Provide the (x, y) coordinate of the cell's center where the given text is located.  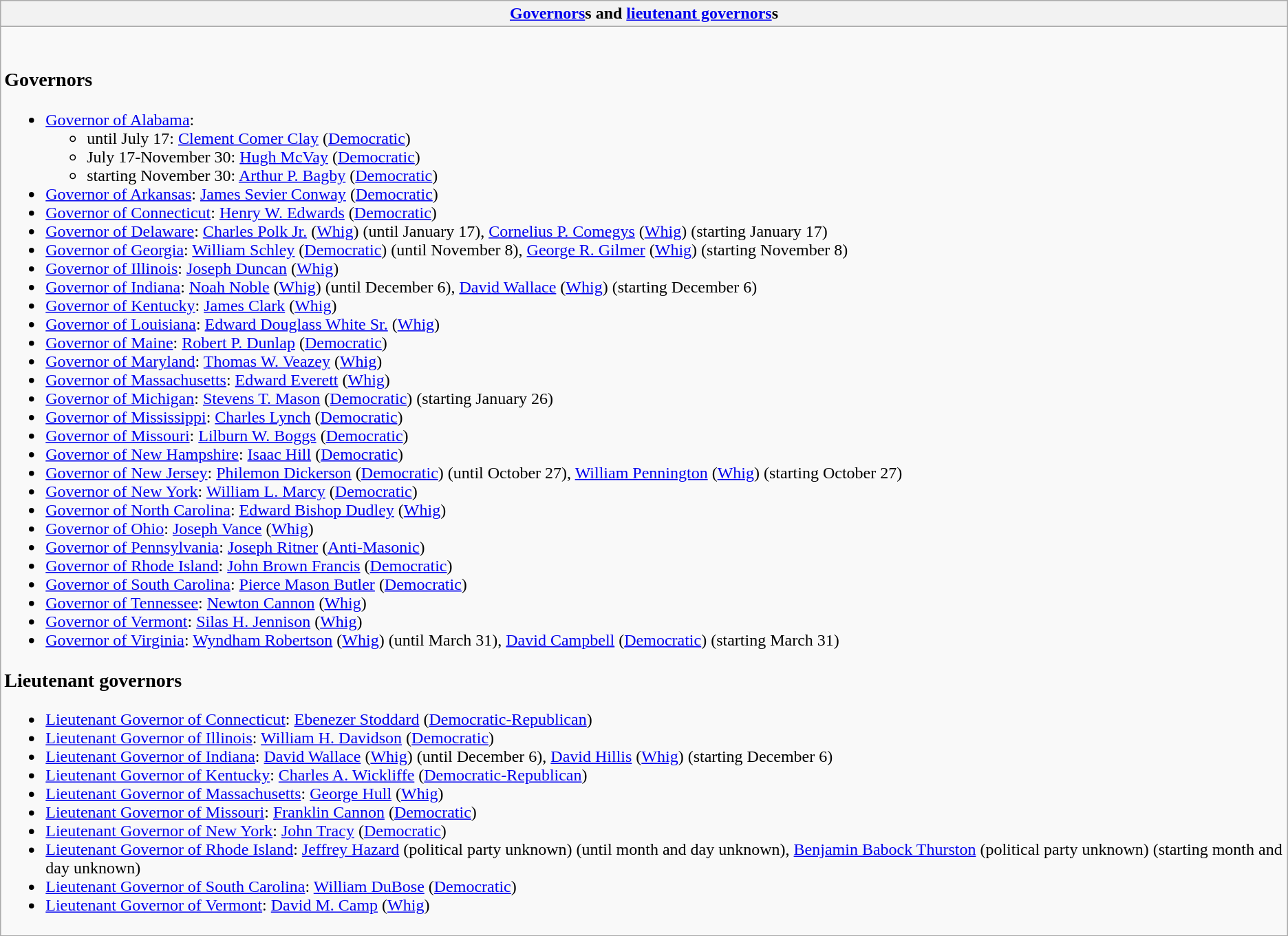
Governorss and lieutenant governorss (644, 14)
